From the cell containing the given text, extract its center point as [X, Y] coordinate. 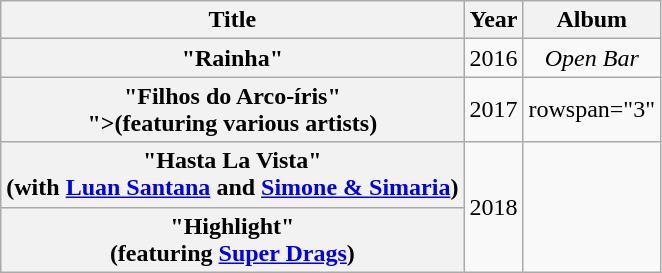
2017 [494, 110]
Album [592, 20]
Year [494, 20]
Title [232, 20]
rowspan="3" [592, 110]
"Rainha" [232, 58]
"Filhos do Arco-íris"">(featuring various artists) [232, 110]
2016 [494, 58]
"Hasta La Vista"(with Luan Santana and Simone & Simaria) [232, 174]
2018 [494, 207]
"Highlight"(featuring Super Drags) [232, 240]
Open Bar [592, 58]
